From the cell containing the given text, extract its center point as [X, Y] coordinate. 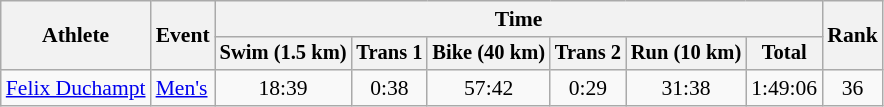
0:29 [588, 88]
Run (10 km) [686, 54]
36 [852, 88]
Trans 1 [389, 54]
Men's [183, 88]
Bike (40 km) [488, 54]
Athlete [76, 36]
31:38 [686, 88]
Time [519, 19]
18:39 [284, 88]
Rank [852, 36]
Total [784, 54]
57:42 [488, 88]
Felix Duchampt [76, 88]
0:38 [389, 88]
Trans 2 [588, 54]
Event [183, 36]
Swim (1.5 km) [284, 54]
1:49:06 [784, 88]
